Pinpoint the cell where the given text exists, returning its (x, y) midpoint coordinate. 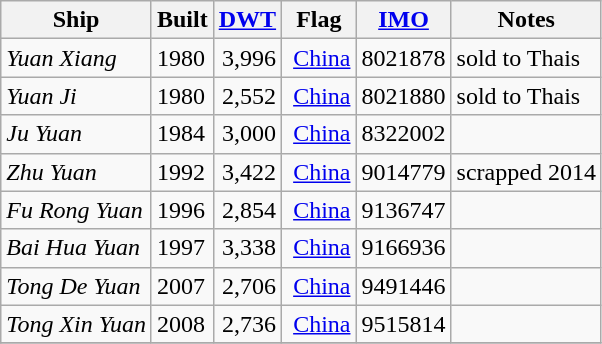
Zhu Yuan (76, 172)
2,736 (247, 324)
2007 (182, 286)
2,552 (247, 96)
9136747 (404, 210)
Ju Yuan (76, 134)
Flag (319, 20)
scrapped 2014 (526, 172)
9166936 (404, 248)
Ship (76, 20)
1992 (182, 172)
2,854 (247, 210)
2,706 (247, 286)
3,996 (247, 58)
Tong De Yuan (76, 286)
9491446 (404, 286)
8322002 (404, 134)
Tong Xin Yuan (76, 324)
1984 (182, 134)
9014779 (404, 172)
Fu Rong Yuan (76, 210)
3,422 (247, 172)
3,000 (247, 134)
8021878 (404, 58)
9515814 (404, 324)
2008 (182, 324)
1996 (182, 210)
8021880 (404, 96)
Yuan Ji (76, 96)
Bai Hua Yuan (76, 248)
DWT (247, 20)
Built (182, 20)
Notes (526, 20)
IMO (404, 20)
3,338 (247, 248)
Yuan Xiang (76, 58)
1997 (182, 248)
